Output the (X, Y) coordinate of the center of the cell containing the given text.  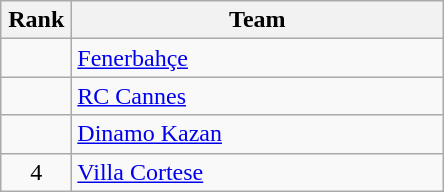
Team (258, 20)
RC Cannes (258, 96)
Fenerbahçe (258, 58)
Dinamo Kazan (258, 134)
Rank (36, 20)
4 (36, 172)
Villa Cortese (258, 172)
